Extract the (X, Y) coordinate from the center of the cell holding the provided text.  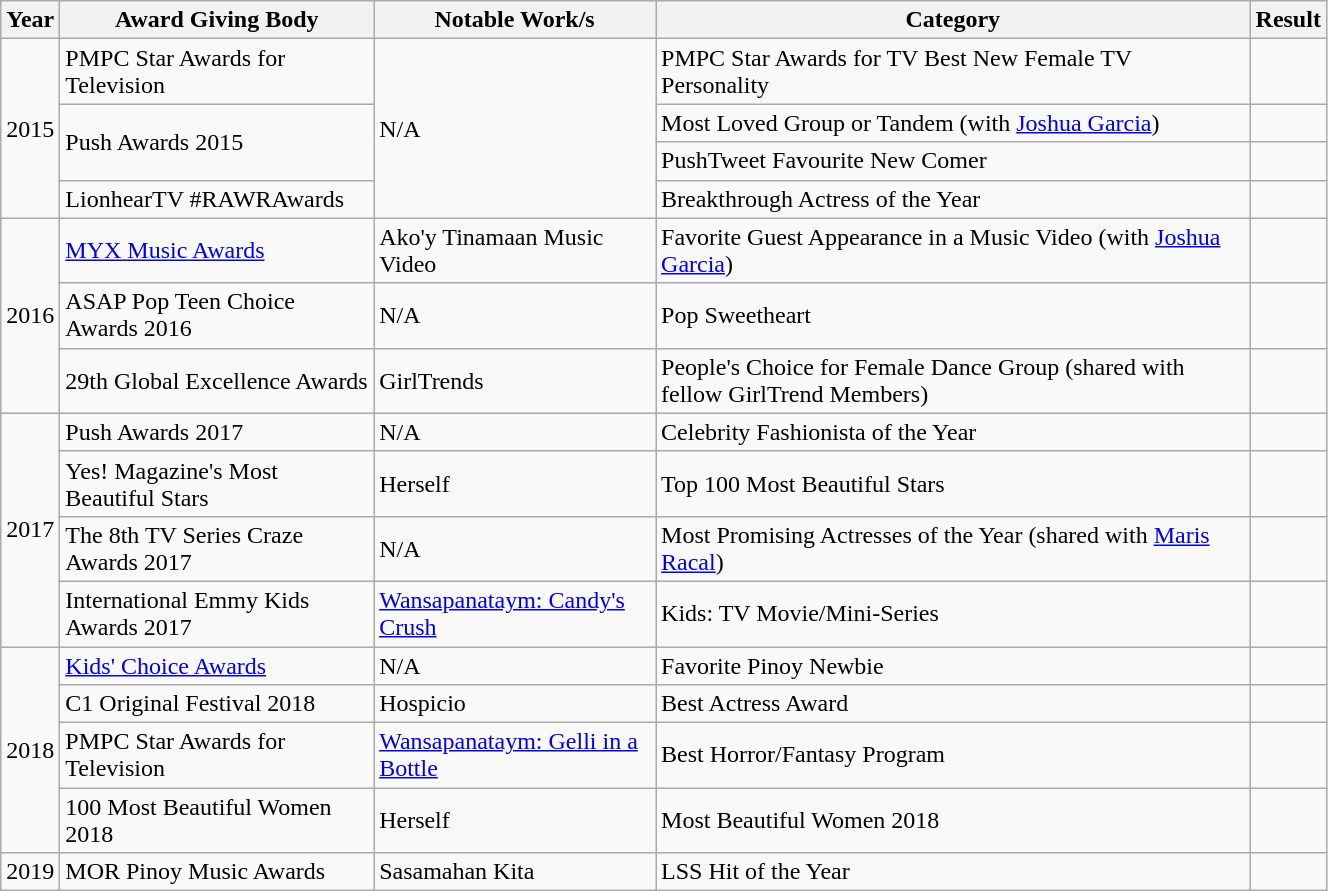
Push Awards 2017 (217, 432)
Most Loved Group or Tandem (with Joshua Garcia) (953, 123)
Top 100 Most Beautiful Stars (953, 484)
Result (1288, 20)
ASAP Pop Teen Choice Awards 2016 (217, 316)
Yes! Magazine's Most Beautiful Stars (217, 484)
Favorite Guest Appearance in a Music Video (with Joshua Garcia) (953, 250)
Celebrity Fashionista of the Year (953, 432)
Hospicio (515, 704)
Award Giving Body (217, 20)
PushTweet Favourite New Comer (953, 161)
GirlTrends (515, 380)
Favorite Pinoy Newbie (953, 665)
Sasamahan Kita (515, 872)
The 8th TV Series Craze Awards 2017 (217, 548)
MYX Music Awards (217, 250)
Most Promising Actresses of the Year (shared with Maris Racal) (953, 548)
2019 (30, 872)
Category (953, 20)
Wansapanataym: Candy's Crush (515, 614)
2015 (30, 128)
Ako'y Tinamaan Music Video (515, 250)
Most Beautiful Women 2018 (953, 820)
Kids: TV Movie/Mini-Series (953, 614)
MOR Pinoy Music Awards (217, 872)
Pop Sweetheart (953, 316)
LSS Hit of the Year (953, 872)
2018 (30, 749)
Kids' Choice Awards (217, 665)
Year (30, 20)
International Emmy Kids Awards 2017 (217, 614)
Best Actress Award (953, 704)
Wansapanataym: Gelli in a Bottle (515, 756)
100 Most Beautiful Women 2018 (217, 820)
PMPC Star Awards for TV Best New Female TV Personality (953, 72)
Push Awards 2015 (217, 142)
2017 (30, 530)
Breakthrough Actress of the Year (953, 199)
Notable Work/s (515, 20)
C1 Original Festival 2018 (217, 704)
Best Horror/Fantasy Program (953, 756)
People's Choice for Female Dance Group (shared with fellow GirlTrend Members) (953, 380)
LionhearTV #RAWRAwards (217, 199)
29th Global Excellence Awards (217, 380)
2016 (30, 316)
